Determine the (x, y) coordinate at the center of the cell enclosing the given text.  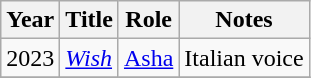
2023 (30, 58)
Italian voice (244, 58)
Title (90, 20)
Wish (90, 58)
Notes (244, 20)
Year (30, 20)
Role (148, 20)
Asha (148, 58)
